Return [x, y] of the center of cell containing provided text 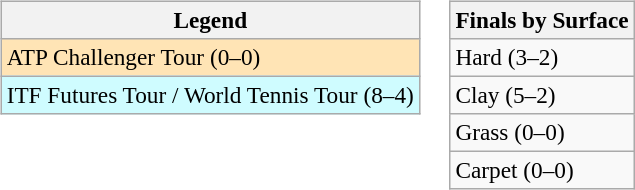
Clay (5–2) [542, 95]
Finals by Surface [542, 20]
Carpet (0–0) [542, 171]
Hard (3–2) [542, 57]
ITF Futures Tour / World Tennis Tour (8–4) [210, 95]
ATP Challenger Tour (0–0) [210, 57]
Grass (0–0) [542, 133]
Legend [210, 20]
